Find where the given text appears and provide that cell's center as [X, Y] coordinate. 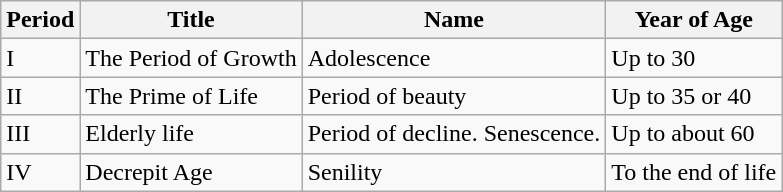
III [40, 134]
Senility [454, 172]
Decrepit Age [191, 172]
Up to about 60 [694, 134]
The Prime of Life [191, 96]
Period of decline. Senescence. [454, 134]
IV [40, 172]
II [40, 96]
Title [191, 20]
To the end of life [694, 172]
Up to 35 or 40 [694, 96]
Period [40, 20]
Up to 30 [694, 58]
The Period of Growth [191, 58]
Name [454, 20]
Period of beauty [454, 96]
Year of Age [694, 20]
Elderly life [191, 134]
Adolescence [454, 58]
I [40, 58]
